Detect which cell encompasses the target text, then output its [X, Y] center coordinate. 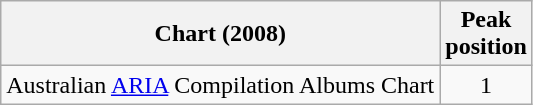
1 [486, 85]
Chart (2008) [220, 34]
Peakposition [486, 34]
Australian ARIA Compilation Albums Chart [220, 85]
